Scan for the cell matching the given text and deliver its (x, y) coordinate at center. 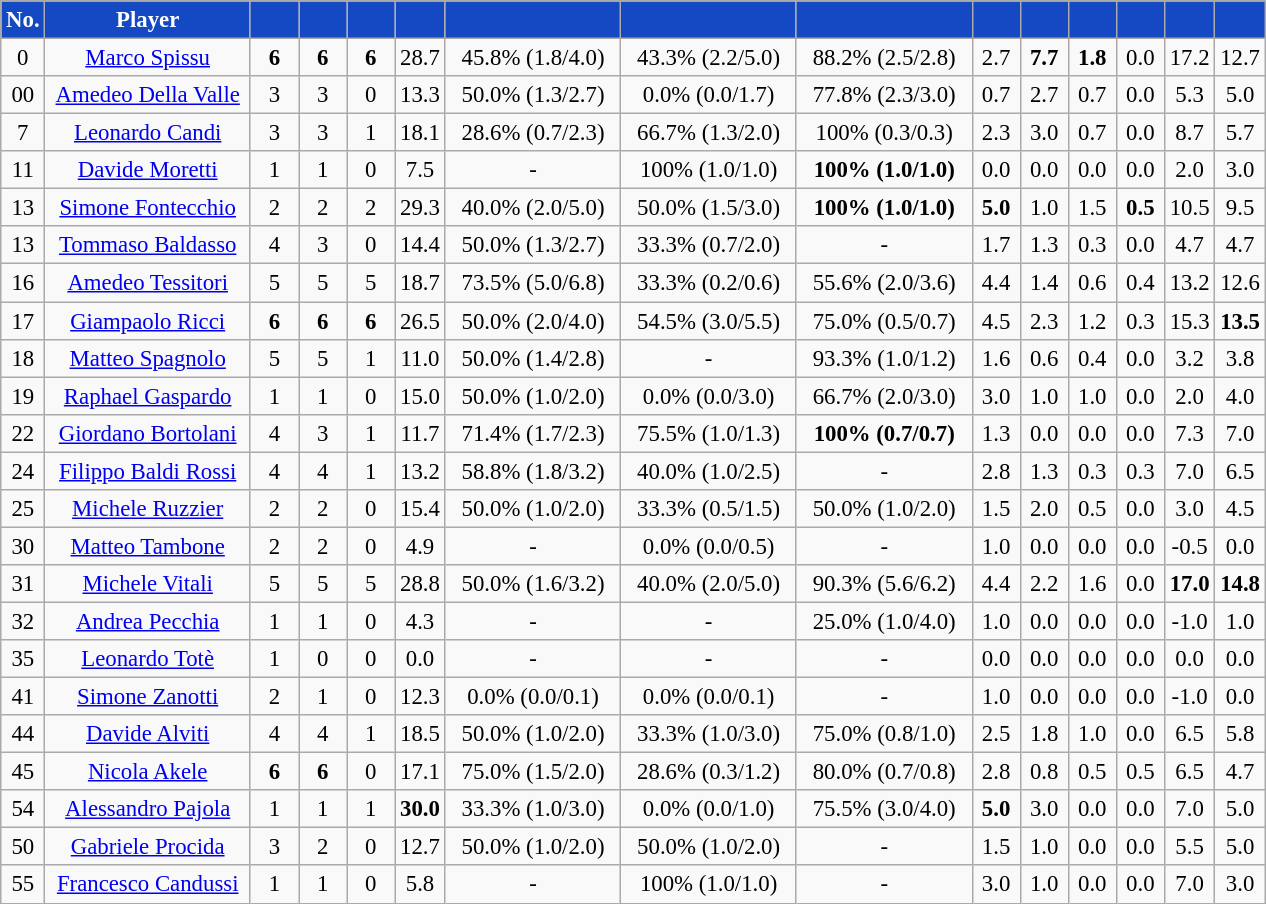
0.0% (0.0/1.0) (709, 809)
3.2 (1189, 358)
54 (23, 809)
25 (23, 509)
7.5 (420, 170)
24 (23, 471)
11.0 (420, 358)
Matteo Spagnolo (148, 358)
88.2% (2.5/2.8) (884, 58)
17 (23, 321)
100% (0.7/0.7) (884, 433)
73.5% (5.0/6.8) (533, 283)
4.0 (1240, 396)
17.1 (420, 772)
Davide Moretti (148, 170)
Giordano Bortolani (148, 433)
22 (23, 433)
40.0% (1.0/2.5) (709, 471)
11 (23, 170)
0.0% (0.0/0.5) (709, 546)
16 (23, 283)
28.6% (0.7/2.3) (533, 133)
33.3% (0.5/1.5) (709, 509)
50.0% (2.0/4.0) (533, 321)
18.7 (420, 283)
Simone Zanotti (148, 697)
9.5 (1240, 208)
Raphael Gaspardo (148, 396)
30 (23, 546)
2.2 (1044, 584)
Leonardo Candi (148, 133)
43.3% (2.2/5.0) (709, 58)
75.5% (1.0/1.3) (709, 433)
Gabriele Procida (148, 847)
58.8% (1.8/3.2) (533, 471)
Simone Fontecchio (148, 208)
Michele Ruzzier (148, 509)
3.8 (1240, 358)
15.0 (420, 396)
5.7 (1240, 133)
41 (23, 697)
1.2 (1092, 321)
75.0% (0.5/0.7) (884, 321)
7.3 (1189, 433)
7 (23, 133)
Davide Alviti (148, 734)
4.3 (420, 621)
5.5 (1189, 847)
-0.5 (1189, 546)
Francesco Candussi (148, 885)
Amedeo Tessitori (148, 283)
10.5 (1189, 208)
Nicola Akele (148, 772)
55 (23, 885)
80.0% (0.7/0.8) (884, 772)
66.7% (2.0/3.0) (884, 396)
1.7 (996, 245)
15.3 (1189, 321)
Giampaolo Ricci (148, 321)
0.0% (0.0/3.0) (709, 396)
28.8 (420, 584)
25.0% (1.0/4.0) (884, 621)
0.0% (0.0/1.7) (709, 95)
54.5% (3.0/5.5) (709, 321)
14.4 (420, 245)
77.8% (2.3/3.0) (884, 95)
Michele Vitali (148, 584)
No. (23, 20)
15.4 (420, 509)
Marco Spissu (148, 58)
28.6% (0.3/1.2) (709, 772)
18.5 (420, 734)
18.1 (420, 133)
35 (23, 659)
1.4 (1044, 283)
2.5 (996, 734)
66.7% (1.3/2.0) (709, 133)
7.7 (1044, 58)
Leonardo Totè (148, 659)
45 (23, 772)
55.6% (2.0/3.6) (884, 283)
75.0% (0.8/1.0) (884, 734)
13.3 (420, 95)
17.2 (1189, 58)
Tommaso Baldasso (148, 245)
11.7 (420, 433)
100% (0.3/0.3) (884, 133)
31 (23, 584)
5.3 (1189, 95)
8.7 (1189, 133)
28.7 (420, 58)
Andrea Pecchia (148, 621)
32 (23, 621)
13.5 (1240, 321)
4.9 (420, 546)
75.5% (3.0/4.0) (884, 809)
33.3% (0.2/0.6) (709, 283)
30.0 (420, 809)
Alessandro Pajola (148, 809)
44 (23, 734)
50 (23, 847)
Matteo Tambone (148, 546)
Player (148, 20)
90.3% (5.6/6.2) (884, 584)
50.0% (1.4/2.8) (533, 358)
17.0 (1189, 584)
00 (23, 95)
Filippo Baldi Rossi (148, 471)
26.5 (420, 321)
18 (23, 358)
29.3 (420, 208)
12.3 (420, 697)
19 (23, 396)
50.0% (1.6/3.2) (533, 584)
33.3% (0.7/2.0) (709, 245)
50.0% (1.5/3.0) (709, 208)
75.0% (1.5/2.0) (533, 772)
71.4% (1.7/2.3) (533, 433)
0.8 (1044, 772)
12.6 (1240, 283)
45.8% (1.8/4.0) (533, 58)
93.3% (1.0/1.2) (884, 358)
14.8 (1240, 584)
Amedeo Della Valle (148, 95)
